Pinpoint the cell where the given text exists, returning its (x, y) midpoint coordinate. 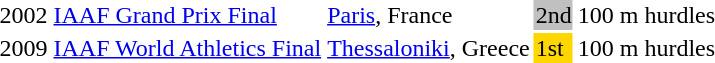
IAAF Grand Prix Final (188, 15)
Thessaloniki, Greece (429, 48)
1st (554, 48)
Paris, France (429, 15)
IAAF World Athletics Final (188, 48)
2nd (554, 15)
